Determine the (x, y) coordinate at the center of the cell enclosing the given text.  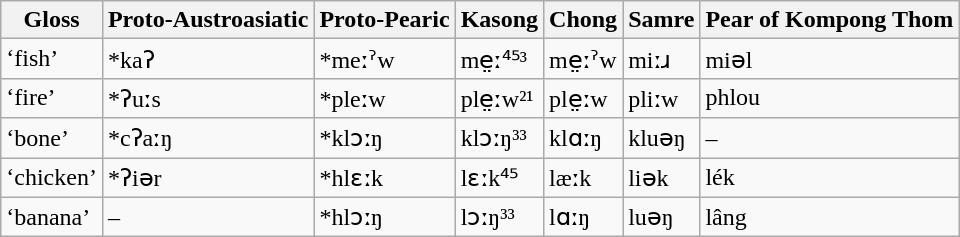
liək (662, 178)
*hlɔːŋ (384, 217)
*meːˀw (384, 59)
‘bone’ (52, 138)
pliːw (662, 98)
‘fish’ (52, 59)
*pleːw (384, 98)
lâng (830, 217)
me̤ːˀw (584, 59)
*kaʔ (208, 59)
kluəŋ (662, 138)
‘chicken’ (52, 178)
*cʔaːŋ (208, 138)
‘fire’ (52, 98)
*ʔuːs (208, 98)
me̤ː⁴⁵³ (499, 59)
lɑːŋ (584, 217)
luəŋ (662, 217)
miːɹ (662, 59)
ple̤ːw (584, 98)
Proto-Pearic (384, 20)
*ʔiər (208, 178)
Gloss (52, 20)
‘banana’ (52, 217)
lɛːk⁴⁵ (499, 178)
phlou (830, 98)
miəl (830, 59)
Samre (662, 20)
*klɔːŋ (384, 138)
Pear of Kompong Thom (830, 20)
*hlɛːk (384, 178)
Kasong (499, 20)
lék (830, 178)
klɔːŋ³³ (499, 138)
Proto-Austroasiatic (208, 20)
Chong (584, 20)
lɔːŋ³³ (499, 217)
klɑːŋ (584, 138)
ple̤ːw²¹ (499, 98)
læːk (584, 178)
